Identify which cell holds the provided text, then report its (X, Y) central coordinate. 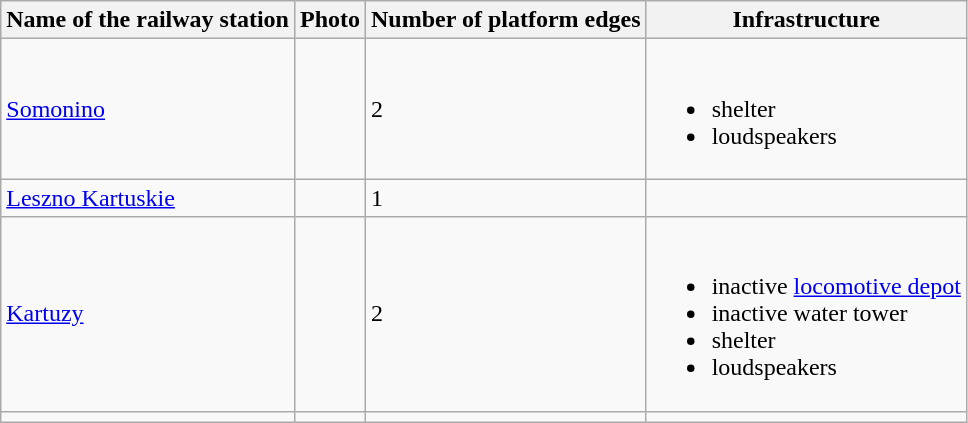
Somonino (148, 109)
Leszno Kartuskie (148, 198)
Number of platform edges (506, 20)
Infrastructure (806, 20)
1 (506, 198)
Photo (330, 20)
shelterloudspeakers (806, 109)
Name of the railway station (148, 20)
inactive locomotive depotinactive water towershelterloudspeakers (806, 314)
Kartuzy (148, 314)
